Capture the cell that displays the provided text and extract its [x, y] central coordinate. 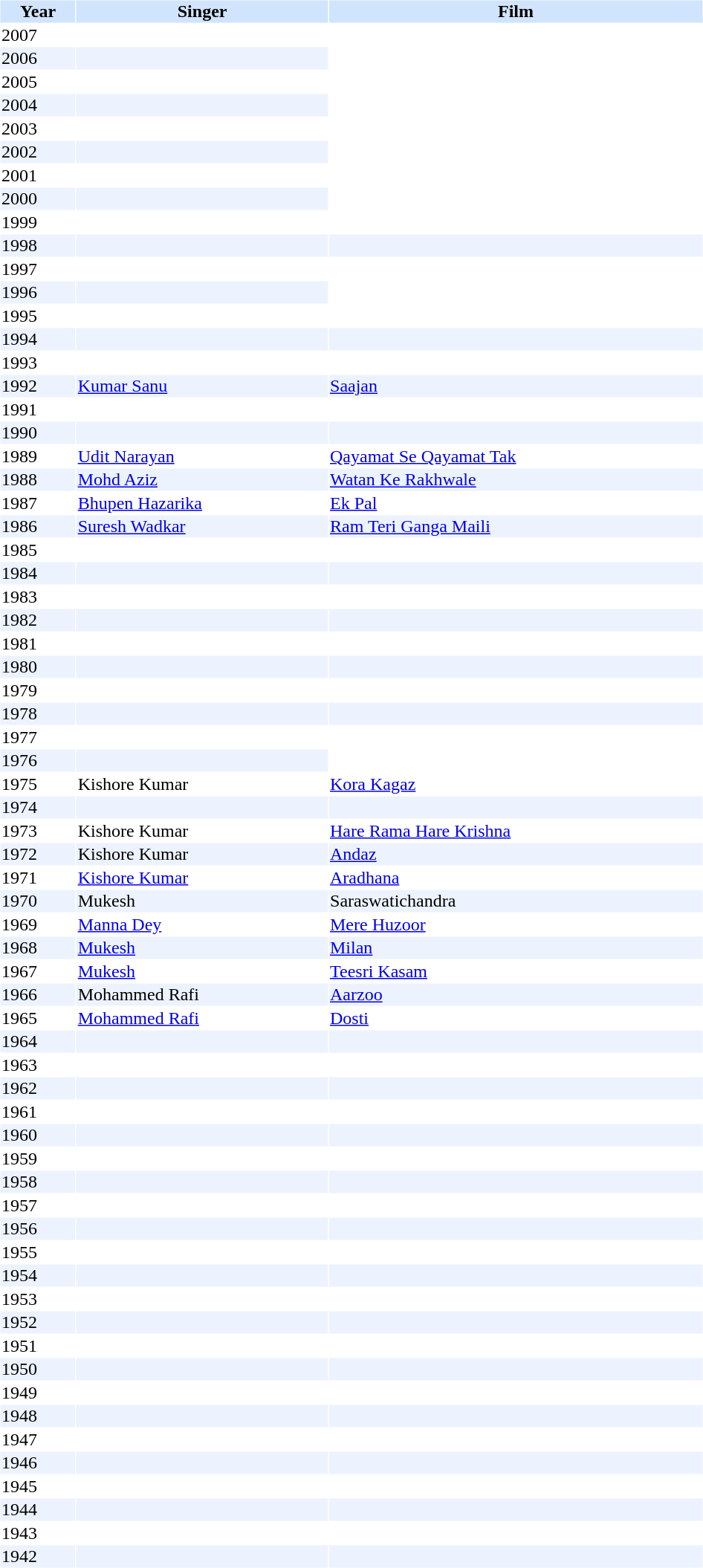
1962 [37, 1089]
1994 [37, 340]
1975 [37, 784]
1960 [37, 1135]
1990 [37, 433]
2004 [37, 105]
2005 [37, 82]
Qayamat Se Qayamat Tak [516, 456]
1987 [37, 503]
Ram Teri Ganga Maili [516, 527]
1986 [37, 527]
1991 [37, 409]
1961 [37, 1112]
1955 [37, 1252]
1942 [37, 1557]
Singer [202, 11]
Teesri Kasam [516, 971]
1943 [37, 1533]
1974 [37, 808]
Ek Pal [516, 503]
1964 [37, 1041]
1945 [37, 1486]
Aarzoo [516, 995]
1984 [37, 573]
Suresh Wadkar [202, 527]
1969 [37, 924]
1989 [37, 456]
2003 [37, 129]
Saraswatichandra [516, 901]
1957 [37, 1205]
1982 [37, 621]
Watan Ke Rakhwale [516, 479]
1970 [37, 901]
1993 [37, 363]
1954 [37, 1276]
1953 [37, 1299]
2000 [37, 198]
1948 [37, 1416]
Kora Kagaz [516, 784]
1988 [37, 479]
1992 [37, 386]
1967 [37, 971]
1949 [37, 1393]
2001 [37, 175]
1981 [37, 644]
Mere Huzoor [516, 924]
Dosti [516, 1018]
Year [37, 11]
1973 [37, 831]
2002 [37, 152]
1944 [37, 1509]
1999 [37, 222]
Kumar Sanu [202, 386]
Saajan [516, 386]
Bhupen Hazarika [202, 503]
1996 [37, 292]
Udit Narayan [202, 456]
Andaz [516, 854]
2007 [37, 35]
1983 [37, 597]
1976 [37, 760]
1956 [37, 1228]
1995 [37, 316]
Mohd Aziz [202, 479]
1980 [37, 667]
1951 [37, 1346]
1998 [37, 246]
Manna Dey [202, 924]
1968 [37, 947]
1971 [37, 878]
1979 [37, 690]
1946 [37, 1463]
Film [516, 11]
Aradhana [516, 878]
1997 [37, 269]
1950 [37, 1370]
1972 [37, 854]
1947 [37, 1439]
1958 [37, 1182]
Milan [516, 947]
Hare Rama Hare Krishna [516, 831]
1985 [37, 550]
2006 [37, 59]
1952 [37, 1322]
1959 [37, 1159]
1965 [37, 1018]
1978 [37, 714]
1977 [37, 737]
1963 [37, 1065]
1966 [37, 995]
